Detect which cell encompasses the target text, then output its [x, y] center coordinate. 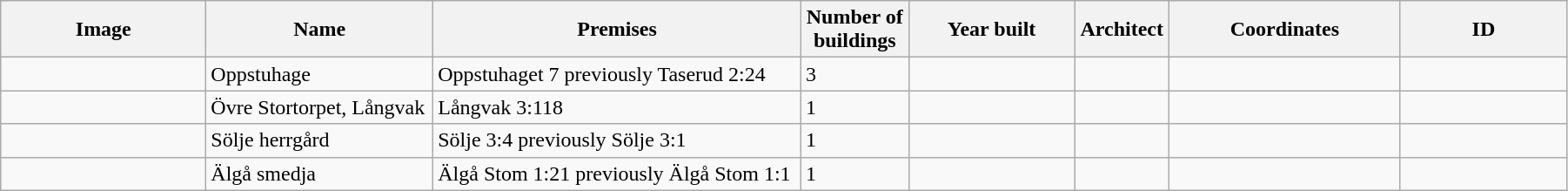
Långvak 3:118 [618, 107]
Sölje 3:4 previously Sölje 3:1 [618, 140]
ID [1483, 30]
Älgå Stom 1:21 previously Älgå Stom 1:1 [618, 174]
Övre Stortorpet, Långvak [320, 107]
Architect [1122, 30]
Premises [618, 30]
Image [104, 30]
3 [854, 74]
Oppstuhage [320, 74]
Sölje herrgård [320, 140]
Name [320, 30]
Oppstuhaget 7 previously Taserud 2:24 [618, 74]
Coordinates [1284, 30]
Älgå smedja [320, 174]
Year built [992, 30]
Number ofbuildings [854, 30]
